Determine the [x, y] coordinate at the center of the cell enclosing the given text.  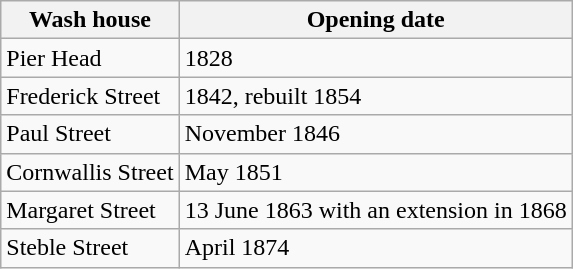
Wash house [90, 20]
Opening date [376, 20]
Cornwallis Street [90, 172]
May 1851 [376, 172]
Frederick Street [90, 96]
April 1874 [376, 248]
Margaret Street [90, 210]
November 1846 [376, 134]
Paul Street [90, 134]
1842, rebuilt 1854 [376, 96]
Steble Street [90, 248]
Pier Head [90, 58]
1828 [376, 58]
13 June 1863 with an extension in 1868 [376, 210]
